Search for the cell housing the specified text and yield its [x, y] center coordinate. 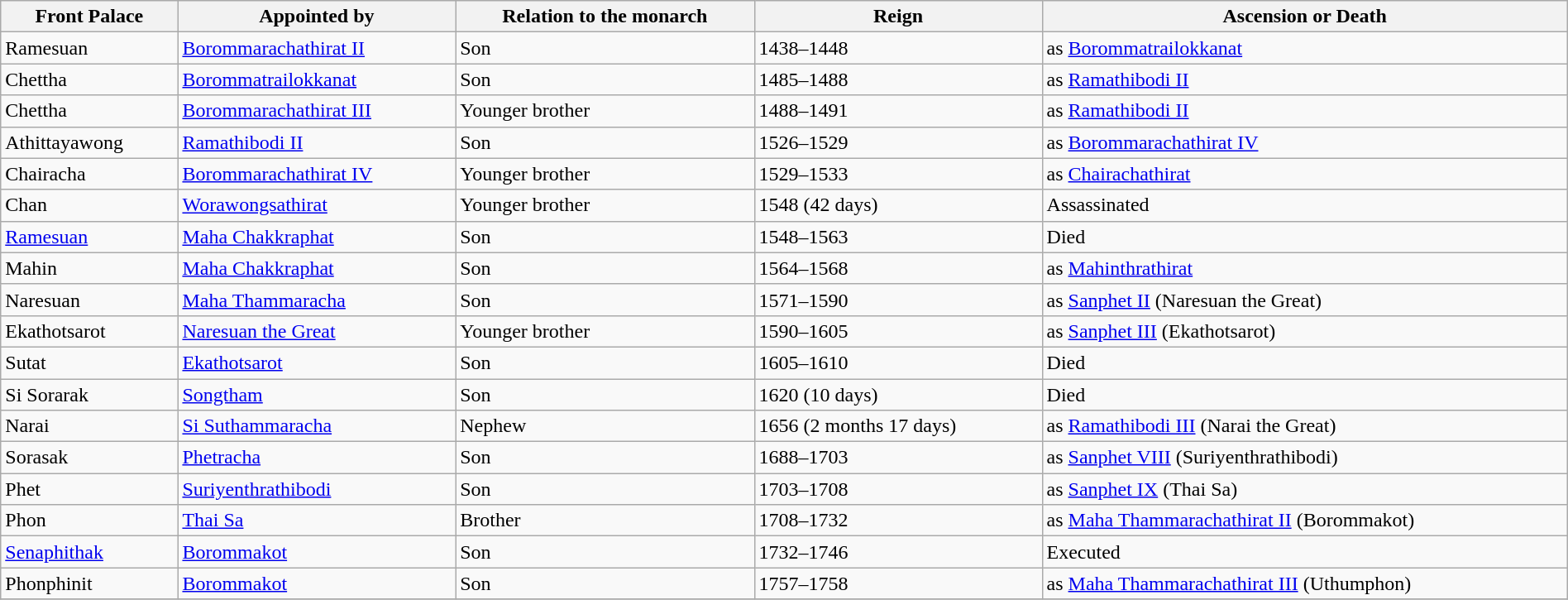
Si Suthammaracha [317, 426]
1757–1758 [898, 583]
Phet [89, 489]
Phon [89, 521]
as Sanphet III (Ekathotsarot) [1305, 331]
Naresuan the Great [317, 331]
Borommatrailokkanat [317, 79]
1605–1610 [898, 362]
1571–1590 [898, 300]
1732–1746 [898, 552]
Senaphithak [89, 552]
Si Sorarak [89, 395]
Maha Thammaracha [317, 300]
Borommarachathirat IV [317, 174]
as Maha Thammarachathirat II (Borommakot) [1305, 521]
Phetracha [317, 458]
as Sanphet VIII (Suriyenthrathibodi) [1305, 458]
Borommarachathirat II [317, 48]
as Borommatrailokkanat [1305, 48]
Ramathibodi II [317, 142]
Suriyenthrathibodi [317, 489]
Naresuan [89, 300]
Narai [89, 426]
Sorasak [89, 458]
Executed [1305, 552]
1548 (42 days) [898, 205]
1529–1533 [898, 174]
1703–1708 [898, 489]
Brother [605, 521]
1485–1488 [898, 79]
1548–1563 [898, 237]
as Maha Thammarachathirat III (Uthumphon) [1305, 583]
as Ramathibodi III (Narai the Great) [1305, 426]
Chairacha [89, 174]
1564–1568 [898, 268]
Front Palace [89, 17]
as Borommarachathirat IV [1305, 142]
Mahin [89, 268]
Relation to the monarch [605, 17]
Phonphinit [89, 583]
Borommarachathirat III [317, 111]
1590–1605 [898, 331]
1688–1703 [898, 458]
Assassinated [1305, 205]
Sutat [89, 362]
1438–1448 [898, 48]
Songtham [317, 395]
Nephew [605, 426]
1488–1491 [898, 111]
Ascension or Death [1305, 17]
as Chairachathirat [1305, 174]
1526–1529 [898, 142]
Thai Sa [317, 521]
Reign [898, 17]
Worawongsathirat [317, 205]
as Sanphet IX (Thai Sa) [1305, 489]
Appointed by [317, 17]
as Mahinthrathirat [1305, 268]
Chan [89, 205]
1656 (2 months 17 days) [898, 426]
Athittayawong [89, 142]
1708–1732 [898, 521]
as Sanphet II (Naresuan the Great) [1305, 300]
1620 (10 days) [898, 395]
